Find where the given text appears and provide that cell's center as [X, Y] coordinate. 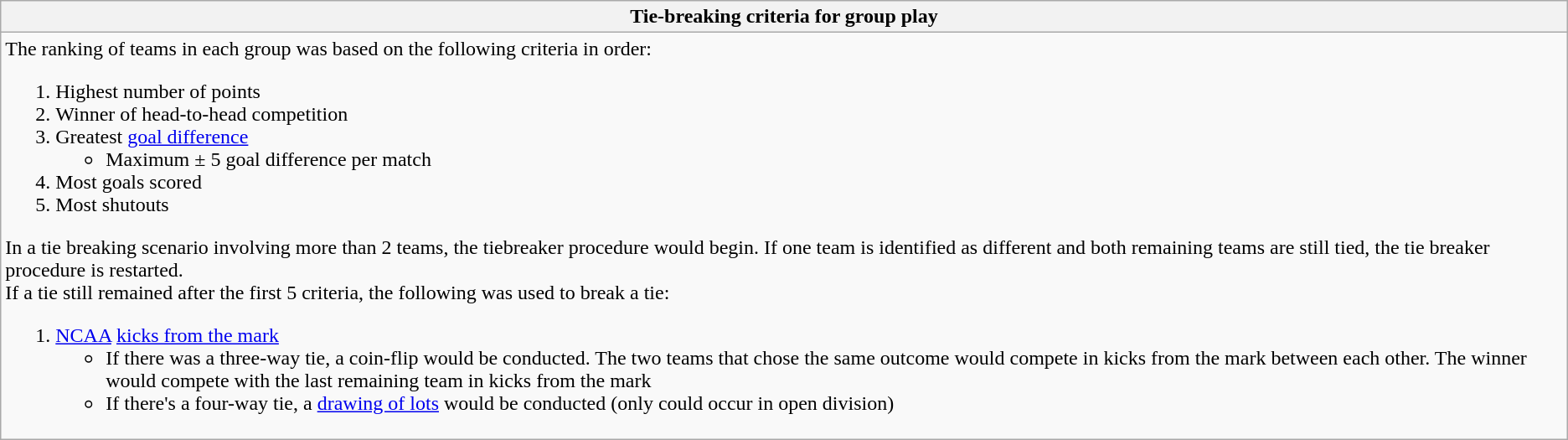
Tie-breaking criteria for group play [784, 17]
